Return the (X, Y) coordinate for the center point of the cell that contains the specified text.  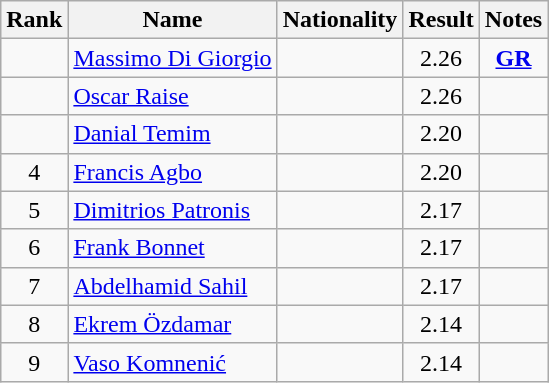
Massimo Di Giorgio (172, 58)
Vaso Komnenić (172, 362)
Notes (513, 20)
Frank Bonnet (172, 248)
5 (34, 210)
Ekrem Özdamar (172, 324)
8 (34, 324)
Danial Temim (172, 134)
Nationality (340, 20)
Result (441, 20)
9 (34, 362)
6 (34, 248)
Abdelhamid Sahil (172, 286)
Rank (34, 20)
Dimitrios Patronis (172, 210)
7 (34, 286)
GR (513, 58)
Oscar Raise (172, 96)
Francis Agbo (172, 172)
Name (172, 20)
4 (34, 172)
